From the cell containing the given text, extract its center point as [X, Y] coordinate. 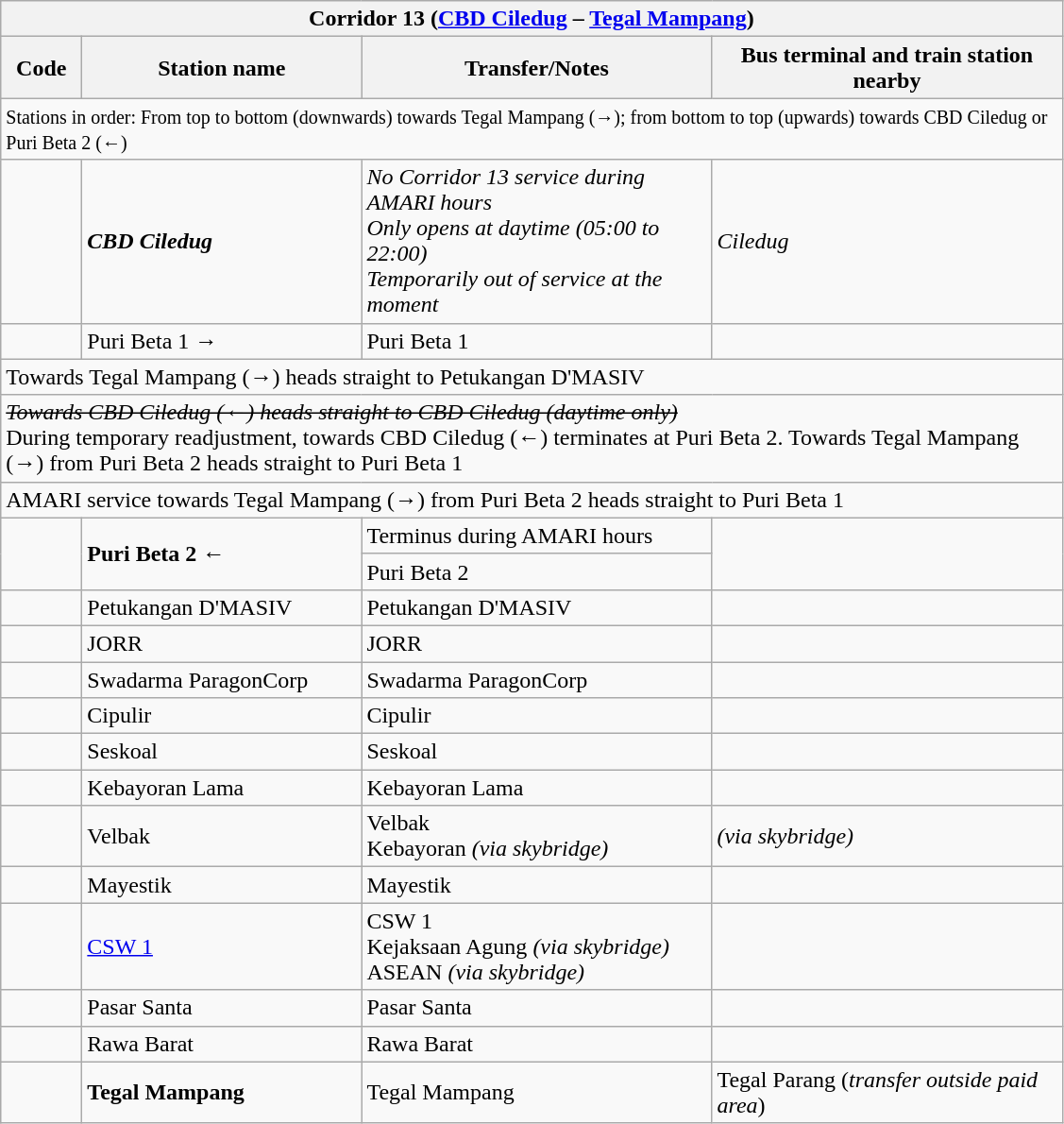
Puri Beta 1 → [222, 341]
Tegal Parang (transfer outside paid area) [887, 1092]
No Corridor 13 service during AMARI hoursOnly opens at daytime (05:00 to 22:00)Temporarily out of service at the moment [536, 242]
Velbak Kebayoran (via skybridge) [536, 837]
Station name [222, 68]
Puri Beta 2 ← [222, 553]
Corridor 13 (CBD Ciledug – Tegal Mampang) [532, 19]
Velbak [222, 837]
CSW 1 Kejaksaan Agung (via skybridge) ASEAN (via skybridge) [536, 946]
AMARI service towards Tegal Mampang (→) from Puri Beta 2 heads straight to Puri Beta 1 [532, 500]
Stations in order: From top to bottom (downwards) towards Tegal Mampang (→); from bottom to top (upwards) towards CBD Ciledug or Puri Beta 2 (←) [532, 128]
Transfer/Notes [536, 68]
CBD Ciledug [222, 242]
Bus terminal and train station nearby [887, 68]
Towards Tegal Mampang (→) heads straight to Petukangan D'MASIV [532, 377]
Terminus during AMARI hours [536, 536]
CSW 1 [222, 946]
Puri Beta 2 [536, 571]
Ciledug [887, 242]
(via skybridge) [887, 837]
Code [42, 68]
Puri Beta 1 [536, 341]
